Capture the cell that displays the provided text and extract its [x, y] central coordinate. 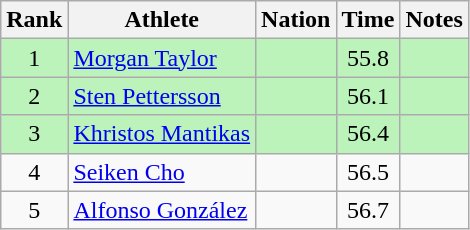
Time [368, 20]
56.5 [368, 172]
2 [34, 96]
4 [34, 172]
Athlete [162, 20]
56.4 [368, 134]
Alfonso González [162, 210]
Rank [34, 20]
Seiken Cho [162, 172]
Morgan Taylor [162, 58]
55.8 [368, 58]
Sten Pettersson [162, 96]
56.1 [368, 96]
Nation [296, 20]
56.7 [368, 210]
Khristos Mantikas [162, 134]
5 [34, 210]
3 [34, 134]
1 [34, 58]
Notes [434, 20]
